Capture the cell that displays the provided text and extract its [X, Y] central coordinate. 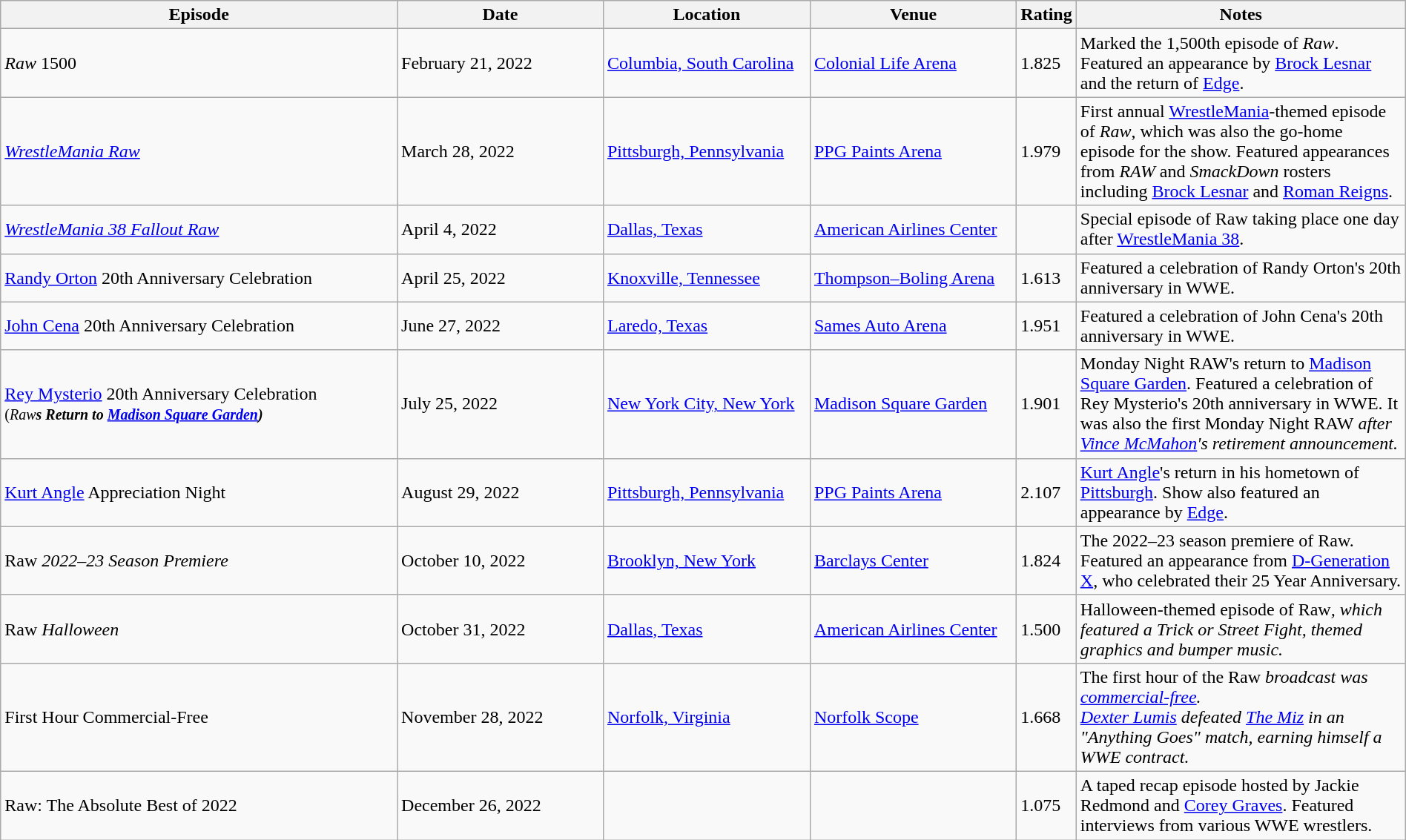
Featured a celebration of Randy Orton's 20th anniversary in WWE. [1241, 277]
Rating [1046, 15]
The 2022–23 season premiere of Raw. Featured an appearance from D-Generation X, who celebrated their 25 Year Anniversary. [1241, 560]
December 26, 2022 [501, 805]
Raw: The Absolute Best of 2022 [199, 805]
Randy Orton 20th Anniversary Celebration [199, 277]
Date [501, 15]
Raw Halloween [199, 629]
October 31, 2022 [501, 629]
July 25, 2022 [501, 404]
April 4, 2022 [501, 230]
First Hour Commercial-Free [199, 717]
2.107 [1046, 492]
Rey Mysterio 20th Anniversary Celebration(Raws Return to Madison Square Garden) [199, 404]
New York City, New York [706, 404]
March 28, 2022 [501, 151]
1.075 [1046, 805]
Madison Square Garden [913, 404]
Featured a celebration of John Cena's 20th anniversary in WWE. [1241, 326]
1.979 [1046, 151]
Thompson–Boling Arena [913, 277]
John Cena 20th Anniversary Celebration [199, 326]
Kurt Angle's return in his hometown of Pittsburgh. Show also featured an appearance by Edge. [1241, 492]
Sames Auto Arena [913, 326]
Norfolk, Virginia [706, 717]
Laredo, Texas [706, 326]
Venue [913, 15]
A taped recap episode hosted by Jackie Redmond and Corey Graves. Featured interviews from various WWE wrestlers. [1241, 805]
August 29, 2022 [501, 492]
1.901 [1046, 404]
April 25, 2022 [501, 277]
Raw 1500 [199, 63]
Marked the 1,500th episode of Raw. Featured an appearance by Brock Lesnar and the return of Edge. [1241, 63]
1.951 [1046, 326]
1.613 [1046, 277]
Brooklyn, New York [706, 560]
Halloween-themed episode of Raw, which featured a Trick or Street Fight, themed graphics and bumper music. [1241, 629]
February 21, 2022 [501, 63]
The first hour of the Raw broadcast was commercial-free.Dexter Lumis defeated The Miz in an "Anything Goes" match, earning himself a WWE contract. [1241, 717]
June 27, 2022 [501, 326]
Colonial Life Arena [913, 63]
Episode [199, 15]
1.500 [1046, 629]
1.824 [1046, 560]
WrestleMania Raw [199, 151]
Special episode of Raw taking place one day after WrestleMania 38. [1241, 230]
WrestleMania 38 Fallout Raw [199, 230]
Kurt Angle Appreciation Night [199, 492]
Columbia, South Carolina [706, 63]
Knoxville, Tennessee [706, 277]
Raw 2022–23 Season Premiere [199, 560]
Norfolk Scope [913, 717]
Location [706, 15]
Notes [1241, 15]
Barclays Center [913, 560]
1.668 [1046, 717]
November 28, 2022 [501, 717]
1.825 [1046, 63]
October 10, 2022 [501, 560]
